Extract the [X, Y] coordinate from the center of the cell holding the provided text.  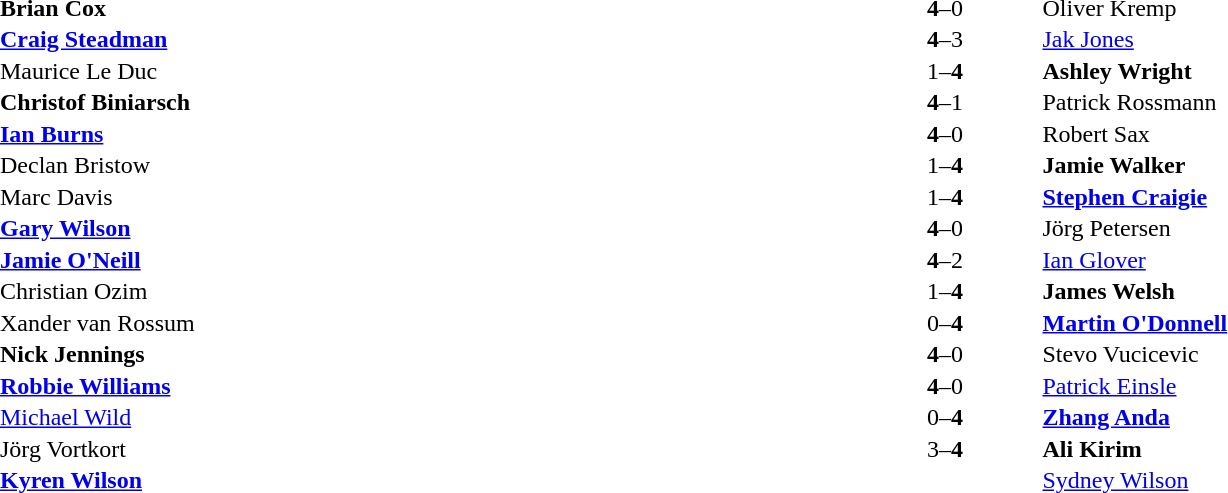
4–3 [944, 39]
4–2 [944, 260]
3–4 [944, 449]
4–1 [944, 103]
